Locate the cell with the specified text and output its [x, y] center coordinate. 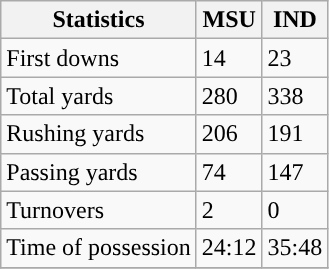
First downs [99, 58]
191 [295, 134]
74 [229, 172]
24:12 [229, 248]
206 [229, 134]
23 [295, 58]
338 [295, 96]
Turnovers [99, 210]
0 [295, 210]
Time of possession [99, 248]
MSU [229, 20]
147 [295, 172]
Total yards [99, 96]
Rushing yards [99, 134]
14 [229, 58]
IND [295, 20]
280 [229, 96]
Passing yards [99, 172]
2 [229, 210]
35:48 [295, 248]
Statistics [99, 20]
